Provide the (X, Y) coordinate of the cell's center where the given text is located.  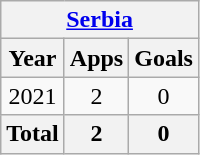
2021 (33, 96)
Total (33, 134)
Year (33, 58)
Apps (96, 58)
Serbia (100, 20)
Goals (164, 58)
